Search for the cell housing the specified text and yield its (x, y) center coordinate. 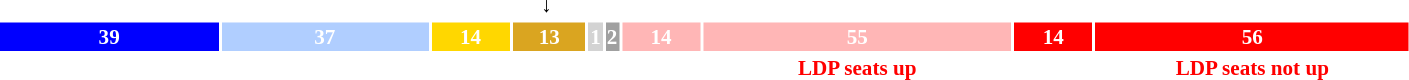
39 (109, 36)
56 (1252, 36)
2 (612, 36)
1 (596, 36)
13 (550, 36)
55 (857, 36)
37 (324, 36)
